Search for the cell housing the specified text and yield its (x, y) center coordinate. 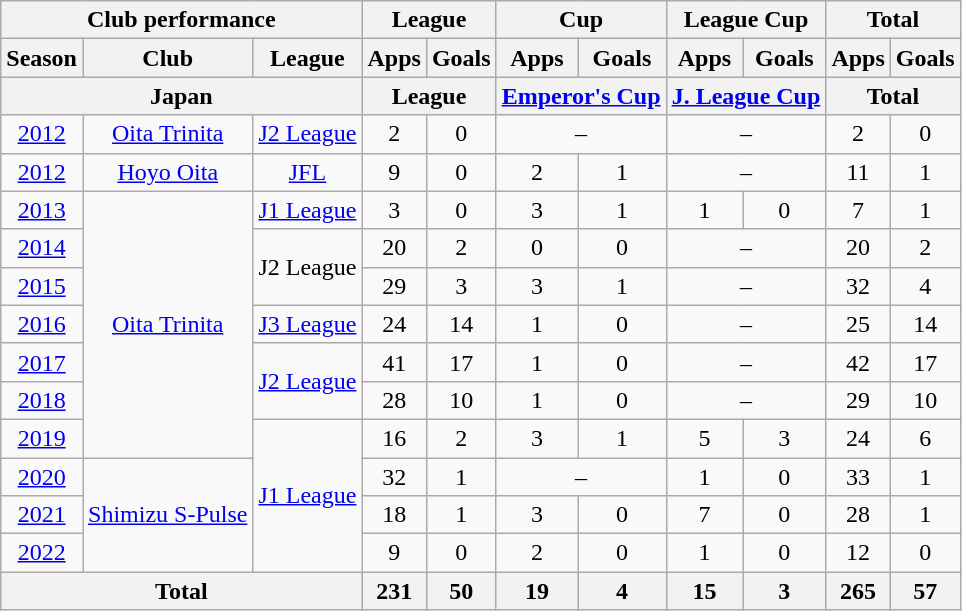
Club performance (182, 20)
12 (858, 553)
57 (925, 591)
2014 (42, 248)
Shimizu S-Pulse (167, 515)
6 (925, 438)
11 (858, 172)
J3 League (308, 324)
16 (394, 438)
2013 (42, 210)
Hoyo Oita (167, 172)
2017 (42, 362)
JFL (308, 172)
2021 (42, 515)
2022 (42, 553)
15 (704, 591)
Club (167, 58)
19 (537, 591)
Japan (182, 96)
5 (704, 438)
Cup (581, 20)
50 (461, 591)
2018 (42, 400)
25 (858, 324)
265 (858, 591)
J. League Cup (746, 96)
231 (394, 591)
41 (394, 362)
2020 (42, 477)
33 (858, 477)
18 (394, 515)
2015 (42, 286)
Emperor's Cup (581, 96)
2016 (42, 324)
2019 (42, 438)
42 (858, 362)
League Cup (746, 20)
Season (42, 58)
